Provide the (x, y) coordinate of the cell's center where the given text is located.  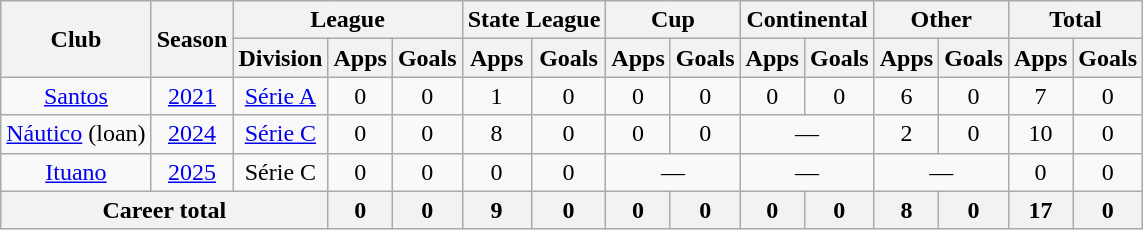
2024 (192, 134)
17 (1040, 210)
1 (496, 96)
State League (534, 20)
Náutico (loan) (76, 134)
Division (280, 58)
9 (496, 210)
Other (941, 20)
10 (1040, 134)
6 (906, 96)
Cup (673, 20)
Ituano (76, 172)
2021 (192, 96)
Career total (164, 210)
League (348, 20)
Club (76, 39)
Total (1075, 20)
Continental (807, 20)
Série A (280, 96)
2025 (192, 172)
Season (192, 39)
Santos (76, 96)
7 (1040, 96)
2 (906, 134)
